Return the [x, y] coordinate for the center point of the cell that contains the specified text.  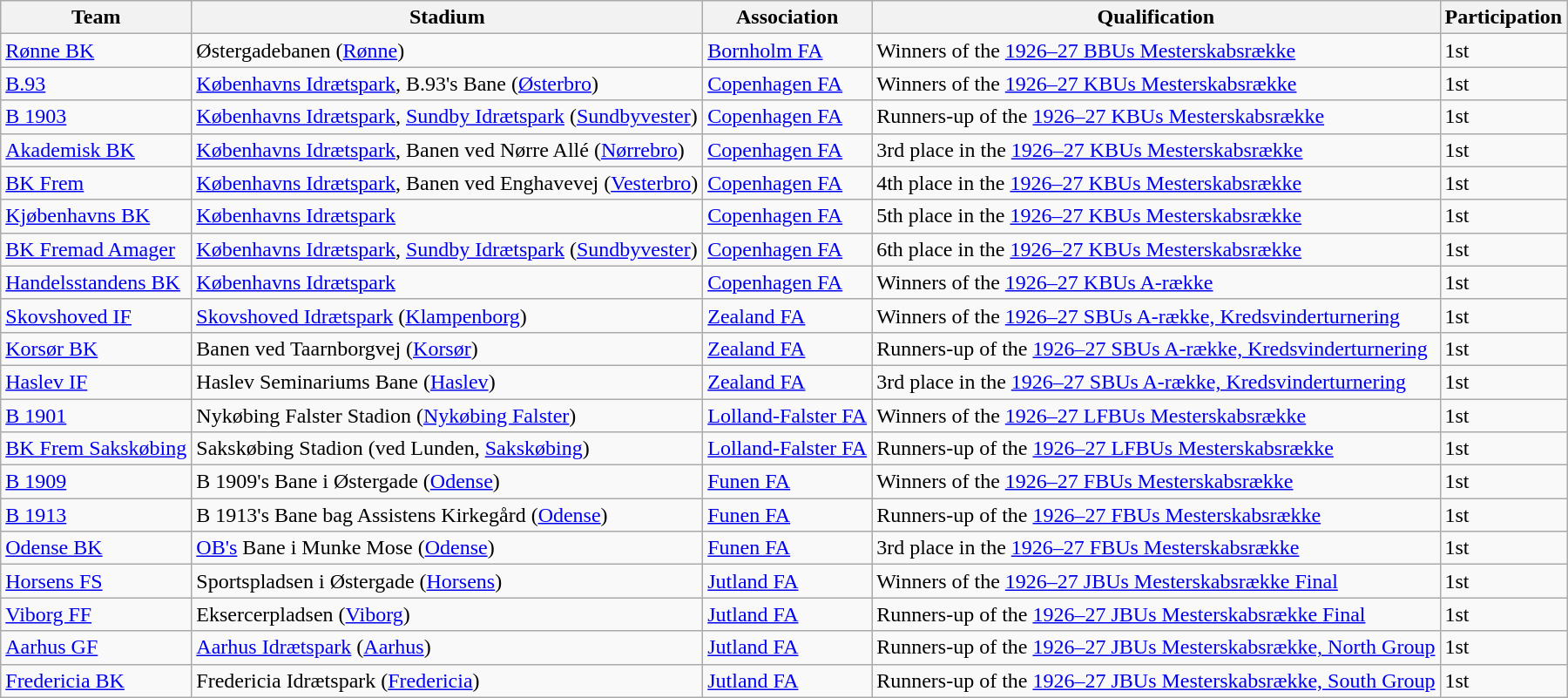
3rd place in the 1926–27 FBUs Mesterskabsrække [1156, 548]
Haslev IF [96, 382]
Kjøbenhavns BK [96, 216]
Association [787, 17]
Nykøbing Falster Stadion (Nykøbing Falster) [448, 416]
B 1913's Bane bag Assistens Kirkegård (Odense) [448, 515]
Viborg FF [96, 614]
B 1909 [96, 482]
Winners of the 1926–27 SBUs A-række, Kredsvinderturnering [1156, 315]
Fredericia BK [96, 681]
Sakskøbing Stadion (ved Lunden, Sakskøbing) [448, 449]
BK Fremad Amager [96, 249]
Qualification [1156, 17]
6th place in the 1926–27 KBUs Mesterskabsrække [1156, 249]
Korsør BK [96, 349]
Sportspladsen i Østergade (Horsens) [448, 581]
Københavns Idrætspark, Banen ved Enghavevej (Vesterbro) [448, 183]
3rd place in the 1926–27 KBUs Mesterskabsrække [1156, 150]
Haslev Seminariums Bane (Haslev) [448, 382]
Runners-up of the 1926–27 JBUs Mesterskabsrække Final [1156, 614]
B 1909's Bane i Østergade (Odense) [448, 482]
Skovshoved Idrætspark (Klampenborg) [448, 315]
BK Frem [96, 183]
Participation [1504, 17]
Eksercerpladsen (Viborg) [448, 614]
Rønne BK [96, 51]
Østergadebanen (Rønne) [448, 51]
Runners-up of the 1926–27 KBUs Mesterskabsrække [1156, 117]
Runners-up of the 1926–27 FBUs Mesterskabsrække [1156, 515]
3rd place in the 1926–27 SBUs A-række, Kredsvinderturnering [1156, 382]
Runners-up of the 1926–27 JBUs Mesterskabsrække, South Group [1156, 681]
Winners of the 1926–27 KBUs Mesterskabsrække [1156, 84]
4th place in the 1926–27 KBUs Mesterskabsrække [1156, 183]
OB's Bane i Munke Mose (Odense) [448, 548]
Københavns Idrætspark, Banen ved Nørre Allé (Nørrebro) [448, 150]
Runners-up of the 1926–27 SBUs A-række, Kredsvinderturnering [1156, 349]
B 1903 [96, 117]
BK Frem Sakskøbing [96, 449]
Københavns Idrætspark, B.93's Bane (Østerbro) [448, 84]
Stadium [448, 17]
Akademisk BK [96, 150]
Odense BK [96, 548]
5th place in the 1926–27 KBUs Mesterskabsrække [1156, 216]
Runners-up of the 1926–27 LFBUs Mesterskabsrække [1156, 449]
Fredericia Idrætspark (Fredericia) [448, 681]
Winners of the 1926–27 FBUs Mesterskabsrække [1156, 482]
Handelsstandens BK [96, 282]
Winners of the 1926–27 BBUs Mesterskabsrække [1156, 51]
B.93 [96, 84]
B 1901 [96, 416]
Horsens FS [96, 581]
Bornholm FA [787, 51]
Team [96, 17]
Runners-up of the 1926–27 JBUs Mesterskabsrække, North Group [1156, 647]
B 1913 [96, 515]
Winners of the 1926–27 LFBUs Mesterskabsrække [1156, 416]
Aarhus Idrætspark (Aarhus) [448, 647]
Banen ved Taarnborgvej (Korsør) [448, 349]
Winners of the 1926–27 KBUs A-række [1156, 282]
Winners of the 1926–27 JBUs Mesterskabsrække Final [1156, 581]
Aarhus GF [96, 647]
Skovshoved IF [96, 315]
